Identify which cell holds the provided text, then report its [x, y] central coordinate. 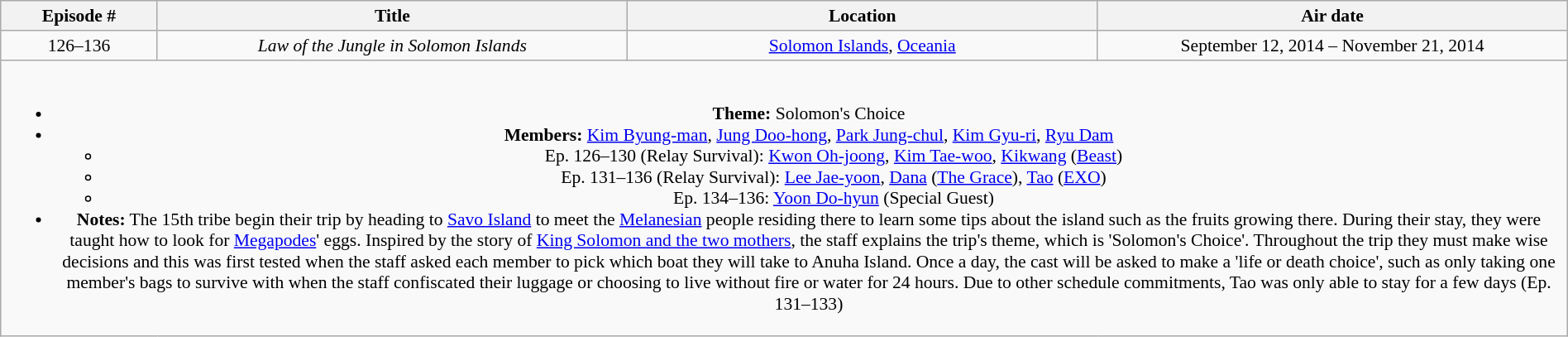
September 12, 2014 – November 21, 2014 [1332, 46]
Air date [1332, 16]
Title [392, 16]
Location [863, 16]
126–136 [79, 46]
Episode # [79, 16]
Law of the Jungle in Solomon Islands [392, 46]
Solomon Islands, Oceania [863, 46]
